Search for the cell housing the specified text and yield its [X, Y] center coordinate. 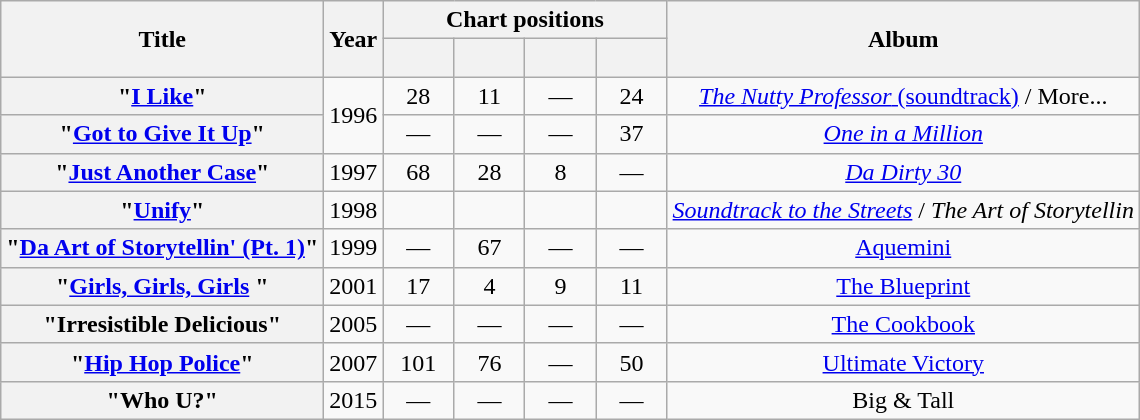
2007 [354, 362]
Soundtrack to the Streets / The Art of Storytellin [903, 210]
One in a Million [903, 134]
The Blueprint [903, 286]
The Nutty Professor (soundtrack) / More... [903, 96]
"Girls, Girls, Girls " [162, 286]
1998 [354, 210]
"I Like" [162, 96]
2015 [354, 400]
67 [490, 248]
17 [418, 286]
"Unify" [162, 210]
Chart positions [525, 20]
Year [354, 39]
50 [632, 362]
1997 [354, 172]
Da Dirty 30 [903, 172]
37 [632, 134]
2005 [354, 324]
2001 [354, 286]
"Hip Hop Police" [162, 362]
4 [490, 286]
"Da Art of Storytellin' (Pt. 1)" [162, 248]
76 [490, 362]
"Who U?" [162, 400]
Title [162, 39]
"Just Another Case" [162, 172]
9 [560, 286]
Album [903, 39]
8 [560, 172]
"Got to Give It Up" [162, 134]
24 [632, 96]
Ultimate Victory [903, 362]
1999 [354, 248]
1996 [354, 115]
Big & Tall [903, 400]
Aquemini [903, 248]
68 [418, 172]
"Irresistible Delicious" [162, 324]
101 [418, 362]
The Cookbook [903, 324]
